For the text-containing cell, return its midpoint in [x, y] coordinate format. 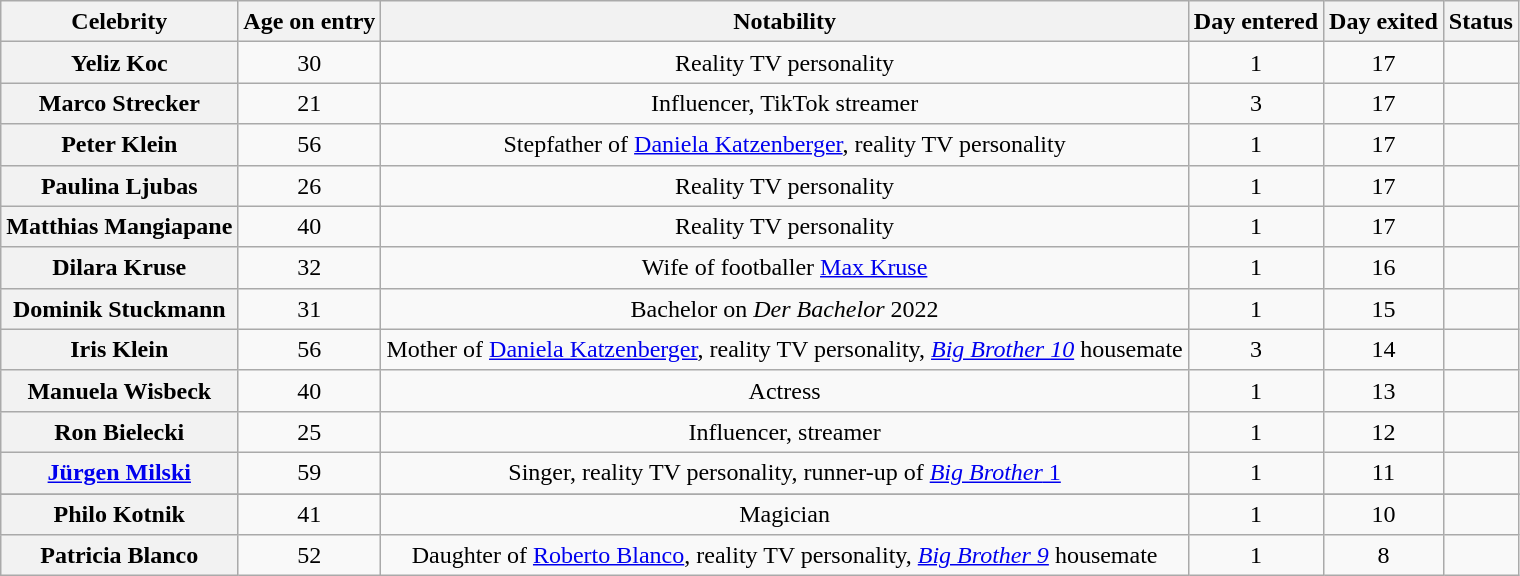
Mother of Daniela Katzenberger, reality TV personality, Big Brother 10 housemate [784, 350]
Daughter of Roberto Blanco, reality TV personality, Big Brother 9 housemate [784, 556]
Patricia Blanco [120, 556]
Peter Klein [120, 144]
Actress [784, 390]
13 [1384, 390]
Stepfather of Daniela Katzenberger, reality TV personality [784, 144]
Marco Strecker [120, 104]
Status [1480, 22]
8 [1384, 556]
Philo Kotnik [120, 514]
31 [310, 308]
52 [310, 556]
Dominik Stuckmann [120, 308]
11 [1384, 472]
Influencer, TikTok streamer [784, 104]
25 [310, 432]
Yeliz Koc [120, 62]
Bachelor on Der Bachelor 2022 [784, 308]
Influencer, streamer [784, 432]
30 [310, 62]
15 [1384, 308]
14 [1384, 350]
Paulina Ljubas [120, 186]
Matthias Mangiapane [120, 226]
Celebrity [120, 22]
26 [310, 186]
12 [1384, 432]
59 [310, 472]
Manuela Wisbeck [120, 390]
Day exited [1384, 22]
10 [1384, 514]
Magician [784, 514]
Jürgen Milski [120, 472]
32 [310, 268]
Wife of footballer Max Kruse [784, 268]
Day entered [1256, 22]
Dilara Kruse [120, 268]
41 [310, 514]
Iris Klein [120, 350]
16 [1384, 268]
21 [310, 104]
Age on entry [310, 22]
Ron Bielecki [120, 432]
Singer, reality TV personality, runner-up of Big Brother 1 [784, 472]
Notability [784, 22]
